Search for the cell housing the specified text and yield its (x, y) center coordinate. 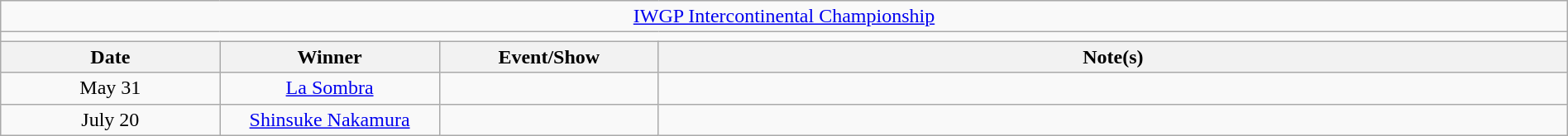
Shinsuke Nakamura (329, 120)
July 20 (111, 120)
May 31 (111, 88)
Event/Show (549, 57)
Note(s) (1113, 57)
La Sombra (329, 88)
Date (111, 57)
Winner (329, 57)
IWGP Intercontinental Championship (784, 16)
